For the text-containing cell, return its midpoint in (x, y) coordinate format. 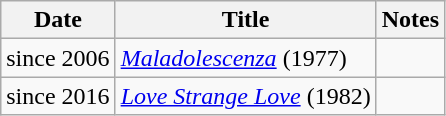
Title (246, 20)
since 2006 (58, 58)
since 2016 (58, 96)
Date (58, 20)
Notes (410, 20)
Maladolescenza (1977) (246, 58)
Love Strange Love (1982) (246, 96)
